Pinpoint the cell where the given text exists, returning its [X, Y] midpoint coordinate. 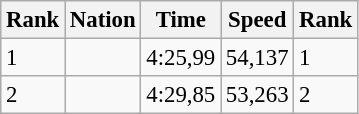
4:29,85 [181, 95]
54,137 [258, 58]
53,263 [258, 95]
Nation [103, 20]
Speed [258, 20]
Time [181, 20]
4:25,99 [181, 58]
